Capture the cell that displays the provided text and extract its (x, y) central coordinate. 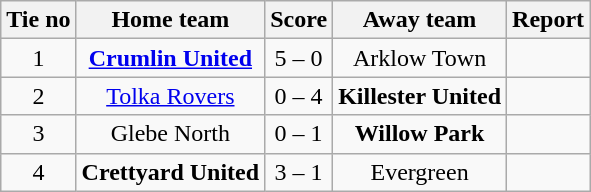
Crumlin United (170, 58)
Tolka Rovers (170, 96)
Willow Park (420, 134)
Glebe North (170, 134)
Killester United (420, 96)
Score (299, 20)
4 (38, 172)
1 (38, 58)
Tie no (38, 20)
Crettyard United (170, 172)
0 – 1 (299, 134)
Away team (420, 20)
5 – 0 (299, 58)
3 – 1 (299, 172)
Report (548, 20)
0 – 4 (299, 96)
Home team (170, 20)
Evergreen (420, 172)
Arklow Town (420, 58)
2 (38, 96)
3 (38, 134)
